From the cell containing the given text, extract its center point as (x, y) coordinate. 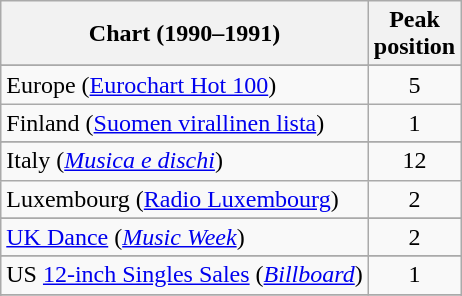
Europe (Eurochart Hot 100) (185, 85)
5 (414, 85)
US 12-inch Singles Sales (Billboard) (185, 275)
12 (414, 161)
Italy (Musica e dischi) (185, 161)
Finland (Suomen virallinen lista) (185, 123)
UK Dance (Music Week) (185, 237)
Chart (1990–1991) (185, 34)
Luxembourg (Radio Luxembourg) (185, 199)
Peakposition (414, 34)
